From the cell containing the given text, extract its center point as [x, y] coordinate. 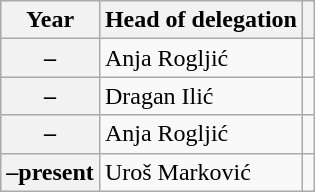
Head of delegation [200, 20]
Dragan Ilić [200, 96]
–present [50, 172]
Year [50, 20]
Uroš Marković [200, 172]
